Return [X, Y] of the center of cell containing provided text 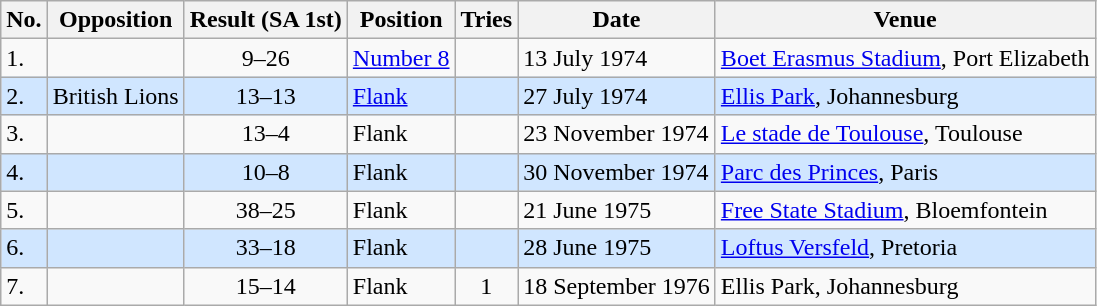
Number 8 [401, 58]
No. [24, 20]
28 June 1975 [617, 248]
Parc des Princes, Paris [905, 172]
British Lions [116, 96]
Loftus Versfeld, Pretoria [905, 248]
Result (SA 1st) [266, 20]
13–4 [266, 134]
Le stade de Toulouse, Toulouse [905, 134]
1. [24, 58]
18 September 1976 [617, 286]
7. [24, 286]
13 July 1974 [617, 58]
10–8 [266, 172]
5. [24, 210]
Venue [905, 20]
38–25 [266, 210]
1 [486, 286]
Date [617, 20]
Boet Erasmus Stadium, Port Elizabeth [905, 58]
3. [24, 134]
9–26 [266, 58]
6. [24, 248]
Opposition [116, 20]
15–14 [266, 286]
27 July 1974 [617, 96]
33–18 [266, 248]
21 June 1975 [617, 210]
13–13 [266, 96]
Tries [486, 20]
4. [24, 172]
30 November 1974 [617, 172]
Free State Stadium, Bloemfontein [905, 210]
23 November 1974 [617, 134]
Position [401, 20]
2. [24, 96]
